Pinpoint the cell where the given text exists, returning its (x, y) midpoint coordinate. 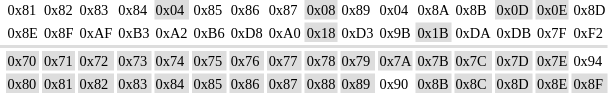
0x75 (209, 61)
0x81 (22, 10)
0x7A (396, 61)
0x8B (473, 10)
0xAF (96, 32)
0xDB (514, 32)
0xA2 (172, 32)
0x70 (22, 61)
0xB3 (134, 32)
0x86 (246, 10)
0x85 (209, 10)
0x7C (473, 61)
0x71 (58, 61)
0x08 (321, 10)
0x8E (22, 32)
0x18 (321, 32)
0xD8 (246, 32)
0x7B (434, 61)
0x1B (434, 32)
0xDA (473, 32)
0x8F (58, 32)
0xD3 (358, 32)
0x0E (552, 10)
0x83 (96, 10)
0x72 (96, 61)
0x84 (134, 10)
0x77 (284, 61)
0x89 (358, 10)
0xB6 (209, 32)
0xF2 (590, 32)
0x94 (590, 61)
0x0D (514, 10)
0x7F (552, 32)
0x7E (552, 61)
0xA0 (284, 32)
0x76 (246, 61)
0x8A (434, 10)
0x9B (396, 32)
0x79 (358, 61)
0x7D (514, 61)
0x74 (172, 61)
0x8D (590, 10)
0x78 (321, 61)
0x87 (284, 10)
0x82 (58, 10)
0x73 (134, 61)
